Detect which cell encompasses the target text, then output its [x, y] center coordinate. 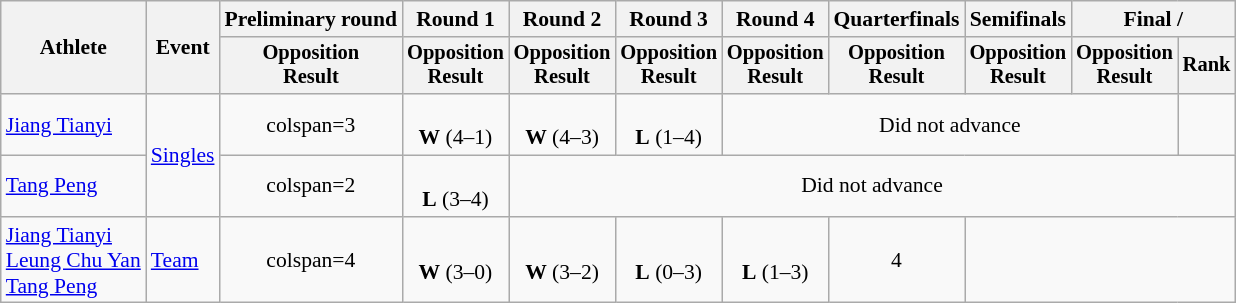
W (4–3) [562, 124]
colspan=2 [312, 186]
Tang Peng [74, 186]
L (1–4) [668, 124]
Final / [1153, 19]
Event [183, 48]
Quarterfinals [897, 19]
L (3–4) [456, 186]
Preliminary round [312, 19]
Semifinals [1018, 19]
Round 1 [456, 19]
Singles [183, 155]
Round 3 [668, 19]
W (4–1) [456, 124]
Jiang Tianyi [74, 124]
Rank [1207, 66]
colspan=3 [312, 124]
Round 2 [562, 19]
Round 4 [776, 19]
Athlete [74, 48]
